Find where the given text appears and provide that cell's center as (x, y) coordinate. 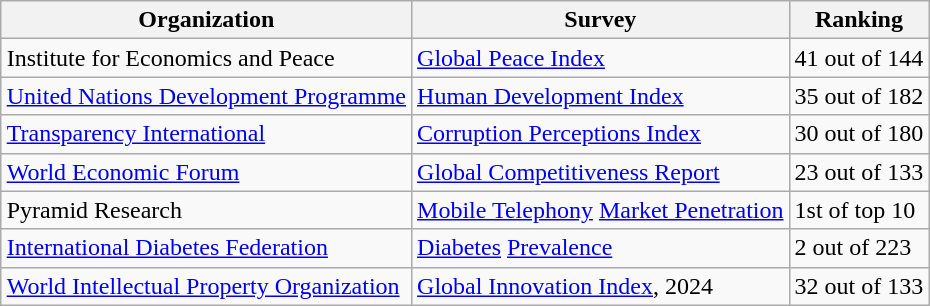
2 out of 223 (859, 248)
World Intellectual Property Organization (206, 286)
Pyramid Research (206, 210)
World Economic Forum (206, 172)
International Diabetes Federation (206, 248)
Human Development Index (601, 96)
Transparency International (206, 134)
1st of top 10 (859, 210)
Institute for Economics and Peace (206, 58)
32 out of 133 (859, 286)
Diabetes Prevalence (601, 248)
35 out of 182 (859, 96)
Organization (206, 20)
Ranking (859, 20)
Survey (601, 20)
United Nations Development Programme (206, 96)
Global Peace Index (601, 58)
30 out of 180 (859, 134)
Global Competitiveness Report (601, 172)
41 out of 144 (859, 58)
Mobile Telephony Market Penetration (601, 210)
Global Innovation Index, 2024 (601, 286)
Corruption Perceptions Index (601, 134)
23 out of 133 (859, 172)
